Scan for the cell matching the given text and deliver its (x, y) coordinate at center. 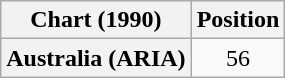
Position (238, 20)
Chart (1990) (96, 20)
Australia (ARIA) (96, 58)
56 (238, 58)
